Search for the cell housing the specified text and yield its [x, y] center coordinate. 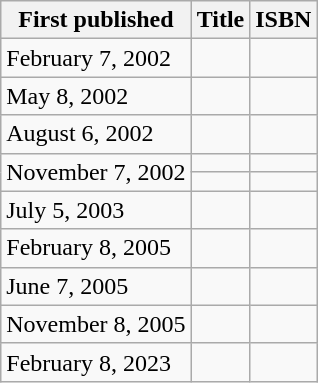
November 8, 2005 [96, 324]
June 7, 2005 [96, 286]
February 8, 2023 [96, 362]
February 8, 2005 [96, 248]
August 6, 2002 [96, 134]
First published [96, 20]
July 5, 2003 [96, 210]
February 7, 2002 [96, 58]
Title [220, 20]
ISBN [284, 20]
May 8, 2002 [96, 96]
November 7, 2002 [96, 172]
